Pinpoint the cell where the given text exists, returning its [X, Y] midpoint coordinate. 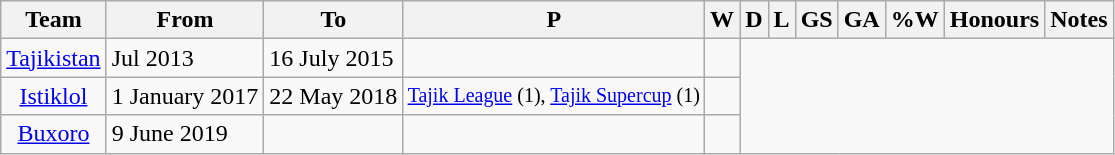
Team [54, 20]
Honours [994, 20]
From [185, 20]
Notes [1079, 20]
GA [862, 20]
1 January 2017 [185, 96]
Istiklol [54, 96]
Buxoro [54, 134]
D [754, 20]
Tajikistan [54, 58]
%W [914, 20]
L [782, 20]
P [554, 20]
W [722, 20]
22 May 2018 [334, 96]
16 July 2015 [334, 58]
9 June 2019 [185, 134]
To [334, 20]
GS [816, 20]
Tajik League (1), Tajik Supercup (1) [554, 96]
Jul 2013 [185, 58]
